Detect which cell encompasses the target text, then output its (X, Y) center coordinate. 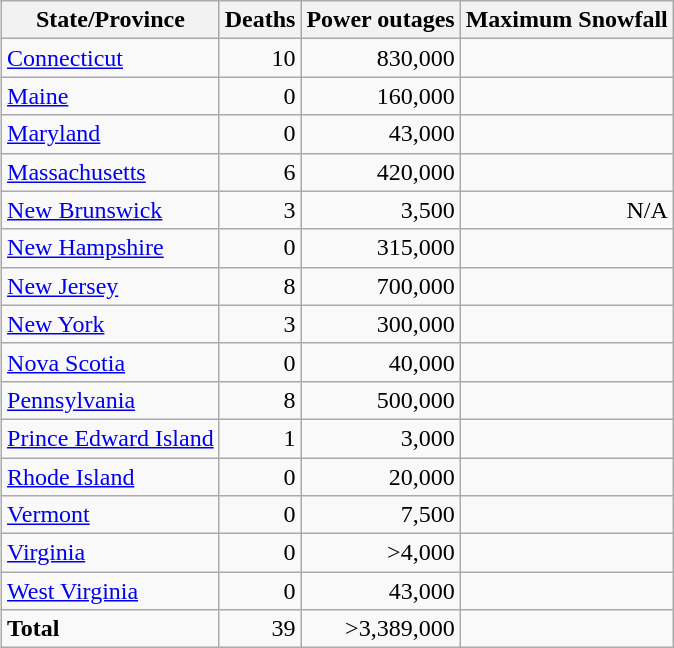
3,500 (380, 210)
State/Province (111, 20)
20,000 (380, 477)
40,000 (380, 362)
New Brunswick (111, 210)
N/A (566, 210)
Connecticut (111, 58)
Maximum Snowfall (566, 20)
New Hampshire (111, 248)
1 (260, 438)
>3,389,000 (380, 629)
315,000 (380, 248)
Pennsylvania (111, 400)
160,000 (380, 96)
Maryland (111, 134)
7,500 (380, 515)
Vermont (111, 515)
>4,000 (380, 553)
10 (260, 58)
3,000 (380, 438)
Power outages (380, 20)
Deaths (260, 20)
500,000 (380, 400)
Massachusetts (111, 172)
West Virginia (111, 591)
New Jersey (111, 286)
Virginia (111, 553)
420,000 (380, 172)
700,000 (380, 286)
New York (111, 324)
Maine (111, 96)
Prince Edward Island (111, 438)
830,000 (380, 58)
39 (260, 629)
6 (260, 172)
300,000 (380, 324)
Total (111, 629)
Rhode Island (111, 477)
Nova Scotia (111, 362)
